Pinpoint the cell where the given text exists, returning its (x, y) midpoint coordinate. 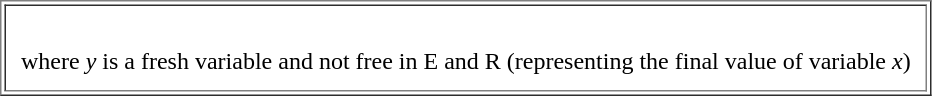
where y is a fresh variable and not free in E and R (representing the final value of variable x) (466, 48)
